Return (x, y) of the center of cell containing provided text 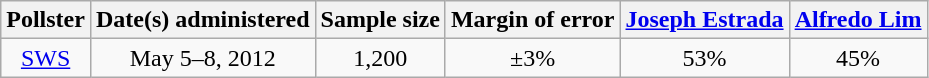
Margin of error (532, 20)
45% (858, 58)
1,200 (380, 58)
Alfredo Lim (858, 20)
Pollster (46, 20)
Date(s) administered (202, 20)
May 5–8, 2012 (202, 58)
SWS (46, 58)
53% (704, 58)
Sample size (380, 20)
Joseph Estrada (704, 20)
±3% (532, 58)
